Output the [X, Y] coordinate of the center of the cell containing the given text.  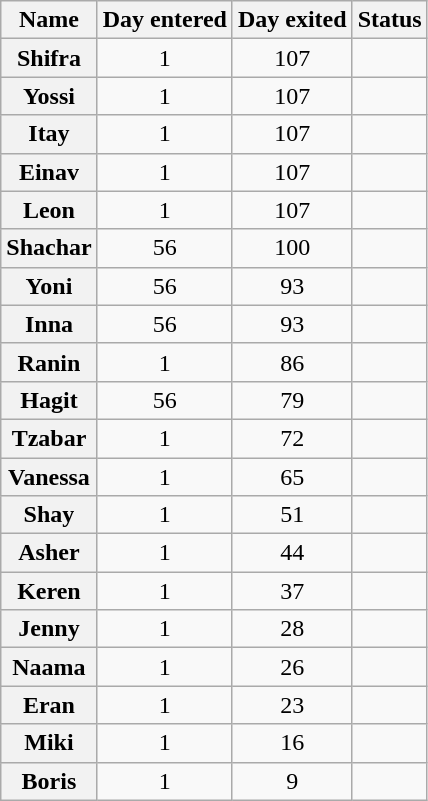
Yoni [49, 286]
100 [292, 248]
Day entered [164, 20]
Tzabar [49, 438]
Boris [49, 781]
Ranin [49, 362]
Itay [49, 134]
86 [292, 362]
Asher [49, 553]
Hagit [49, 400]
Status [390, 20]
Day exited [292, 20]
Yossi [49, 96]
72 [292, 438]
Name [49, 20]
Miki [49, 743]
79 [292, 400]
37 [292, 591]
Keren [49, 591]
Shachar [49, 248]
28 [292, 629]
Leon [49, 210]
51 [292, 515]
Shifra [49, 58]
Inna [49, 324]
16 [292, 743]
Shay [49, 515]
44 [292, 553]
65 [292, 477]
Einav [49, 172]
26 [292, 667]
Eran [49, 705]
Naama [49, 667]
Jenny [49, 629]
9 [292, 781]
Vanessa [49, 477]
23 [292, 705]
